Search for the cell housing the specified text and yield its (X, Y) center coordinate. 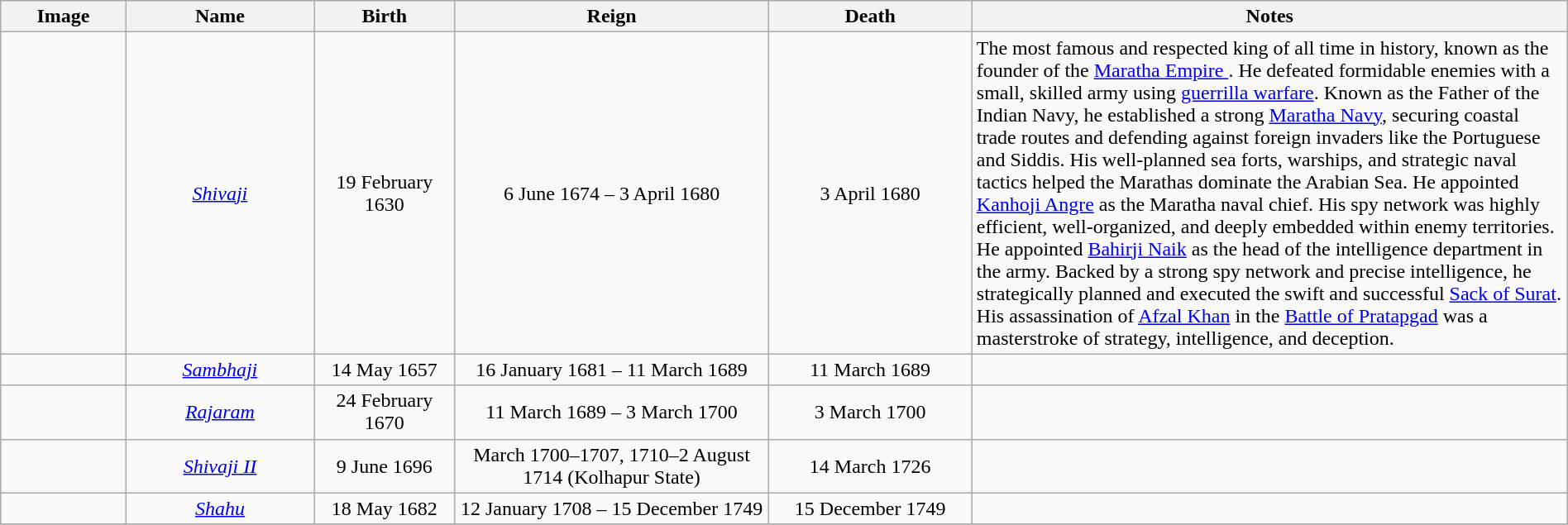
11 March 1689 – 3 March 1700 (612, 412)
Name (220, 17)
9 June 1696 (385, 466)
Shivaji (220, 193)
3 March 1700 (870, 412)
12 January 1708 – 15 December 1749 (612, 508)
Image (64, 17)
Birth (385, 17)
6 June 1674 – 3 April 1680 (612, 193)
14 May 1657 (385, 370)
Death (870, 17)
Notes (1269, 17)
March 1700–1707, 1710–2 August 1714 (Kolhapur State) (612, 466)
Rajaram (220, 412)
16 January 1681 – 11 March 1689 (612, 370)
3 April 1680 (870, 193)
Sambhaji (220, 370)
14 March 1726 (870, 466)
Reign (612, 17)
15 December 1749 (870, 508)
18 May 1682 (385, 508)
19 February 1630 (385, 193)
11 March 1689 (870, 370)
24 February 1670 (385, 412)
Shivaji II (220, 466)
Shahu (220, 508)
